For the text-containing cell, return its midpoint in [X, Y] coordinate format. 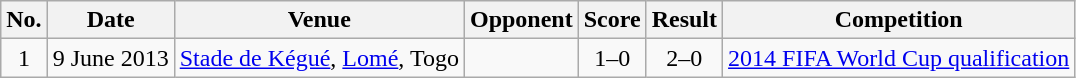
Opponent [521, 20]
Result [684, 20]
Competition [899, 20]
1 [24, 58]
1–0 [612, 58]
Stade de Kégué, Lomé, Togo [319, 58]
9 June 2013 [110, 58]
No. [24, 20]
Score [612, 20]
2–0 [684, 58]
Date [110, 20]
2014 FIFA World Cup qualification [899, 58]
Venue [319, 20]
